Pinpoint the cell where the given text exists, returning its (x, y) midpoint coordinate. 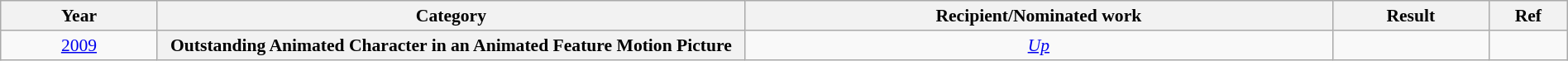
Category (451, 16)
Up (1039, 45)
Year (79, 16)
Ref (1528, 16)
2009 (79, 45)
Outstanding Animated Character in an Animated Feature Motion Picture (451, 45)
Recipient/Nominated work (1039, 16)
Result (1411, 16)
